Identify which cell holds the provided text, then report its [X, Y] central coordinate. 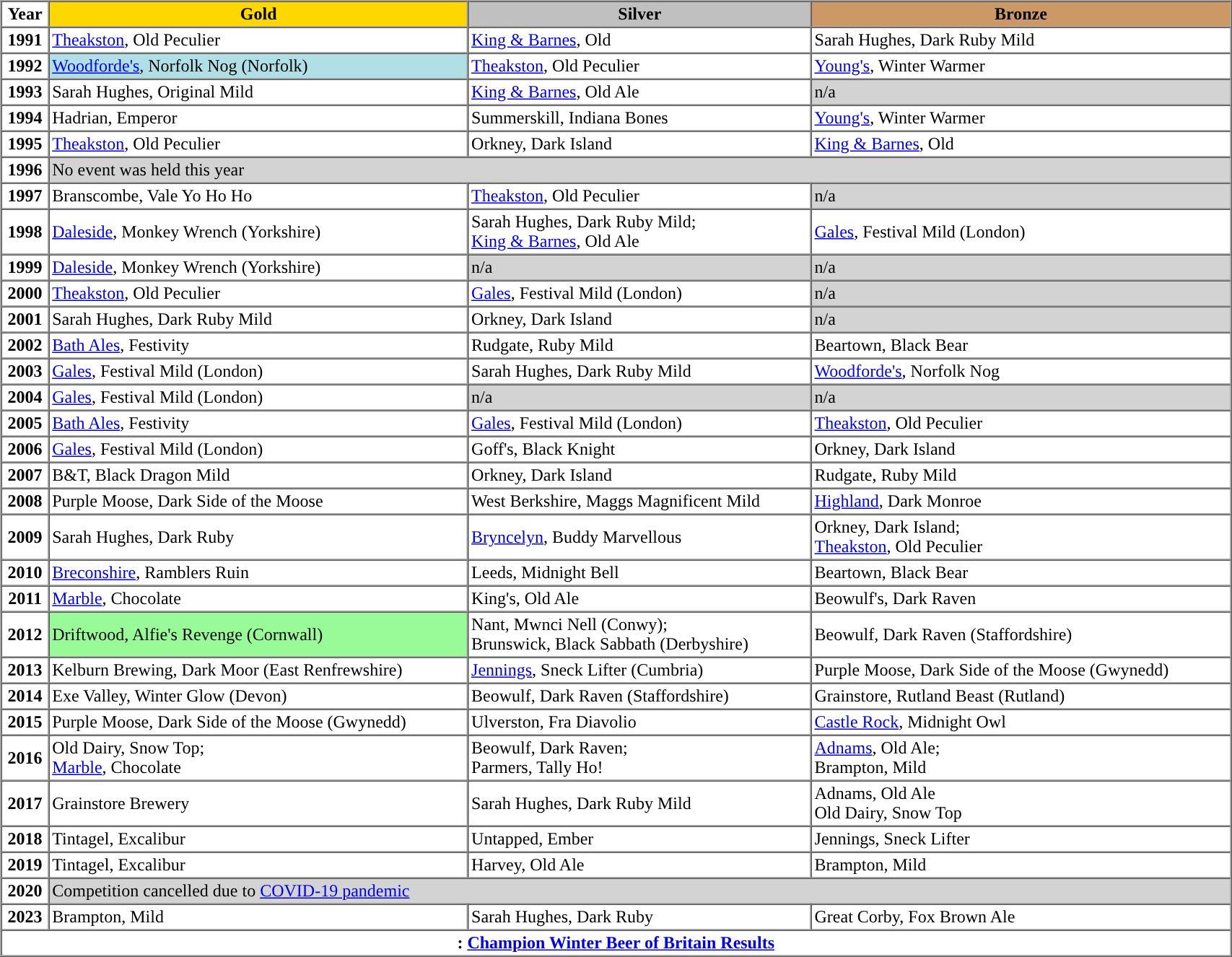
2015 [25, 722]
1993 [25, 92]
Bryncelyn, Buddy Marvellous [639, 537]
2003 [25, 371]
2017 [25, 804]
Leeds, Midnight Bell [639, 573]
Sarah Hughes, Dark Ruby Mild; King & Barnes, Old Ale [639, 232]
1997 [25, 196]
Purple Moose, Dark Side of the Moose [258, 501]
Great Corby, Fox Brown Ale [1021, 917]
2002 [25, 345]
Competition cancelled due to COVID-19 pandemic [639, 891]
Gold [258, 14]
Woodforde's, Norfolk Nog [1021, 371]
Harvey, Old Ale [639, 865]
2023 [25, 917]
King's, Old Ale [639, 599]
Silver [639, 14]
Marble, Chocolate [258, 599]
2006 [25, 449]
1994 [25, 118]
Adnams, Old Ale; Brampton, Mild [1021, 758]
2011 [25, 599]
1995 [25, 144]
West Berkshire, Maggs Magnificent Mild [639, 501]
Untapped, Ember [639, 839]
1999 [25, 267]
2016 [25, 758]
Jennings, Sneck Lifter (Cumbria) [639, 670]
Woodforde's, Norfolk Nog (Norfolk) [258, 66]
2019 [25, 865]
2012 [25, 635]
Sarah Hughes, Original Mild [258, 92]
1991 [25, 40]
Goff's, Black Knight [639, 449]
Summerskill, Indiana Bones [639, 118]
2010 [25, 573]
Castle Rock, Midnight Owl [1021, 722]
2007 [25, 475]
King & Barnes, Old Ale [639, 92]
2005 [25, 423]
Beowulf's, Dark Raven [1021, 599]
Ulverston, Fra Diavolio [639, 722]
: Champion Winter Beer of Britain Results [616, 943]
Jennings, Sneck Lifter [1021, 839]
Orkney, Dark Island; Theakston, Old Peculier [1021, 537]
Beowulf, Dark Raven; Parmers, Tally Ho! [639, 758]
1992 [25, 66]
2018 [25, 839]
Year [25, 14]
2009 [25, 537]
Highland, Dark Monroe [1021, 501]
No event was held this year [639, 170]
Breconshire, Ramblers Ruin [258, 573]
2014 [25, 696]
Grainstore Brewery [258, 804]
1996 [25, 170]
Grainstore, Rutland Beast (Rutland) [1021, 696]
Exe Valley, Winter Glow (Devon) [258, 696]
B&T, Black Dragon Mild [258, 475]
2008 [25, 501]
Old Dairy, Snow Top; Marble, Chocolate [258, 758]
2004 [25, 397]
2000 [25, 293]
Hadrian, Emperor [258, 118]
Driftwood, Alfie's Revenge (Cornwall) [258, 635]
1998 [25, 232]
Branscombe, Vale Yo Ho Ho [258, 196]
Nant, Mwnci Nell (Conwy); Brunswick, Black Sabbath (Derbyshire) [639, 635]
2001 [25, 319]
2020 [25, 891]
Adnams, Old AleOld Dairy, Snow Top [1021, 804]
2013 [25, 670]
Kelburn Brewing, Dark Moor (East Renfrewshire) [258, 670]
Bronze [1021, 14]
